Determine the (x, y) coordinate at the center of the cell enclosing the given text.  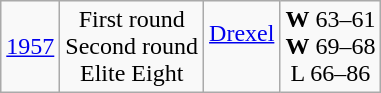
1957 (30, 47)
First roundSecond roundElite Eight (132, 47)
Drexel (242, 47)
W 63–61W 69–68L 66–86 (330, 47)
